Return the [x, y] coordinate for the center point of the cell that contains the specified text.  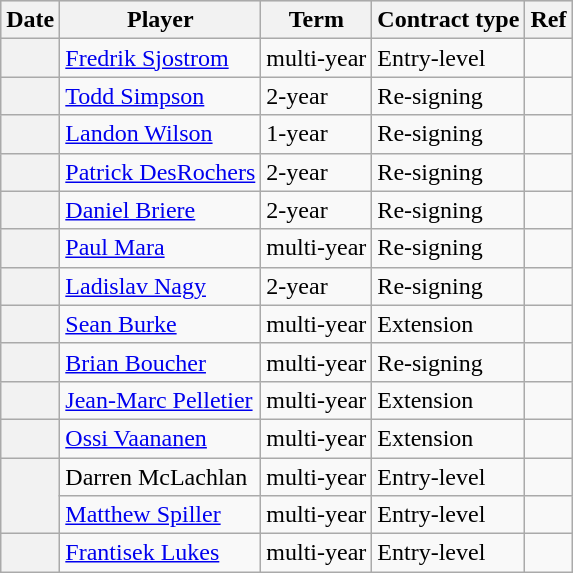
1-year [316, 134]
Darren McLachlan [160, 477]
Ossi Vaananen [160, 438]
Player [160, 20]
Brian Boucher [160, 362]
Matthew Spiller [160, 515]
Sean Burke [160, 324]
Daniel Briere [160, 210]
Landon Wilson [160, 134]
Frantisek Lukes [160, 553]
Term [316, 20]
Date [30, 20]
Jean-Marc Pelletier [160, 400]
Paul Mara [160, 248]
Ref [548, 20]
Patrick DesRochers [160, 172]
Contract type [448, 20]
Fredrik Sjostrom [160, 58]
Todd Simpson [160, 96]
Ladislav Nagy [160, 286]
